Pinpoint the cell where the given text exists, returning its (X, Y) midpoint coordinate. 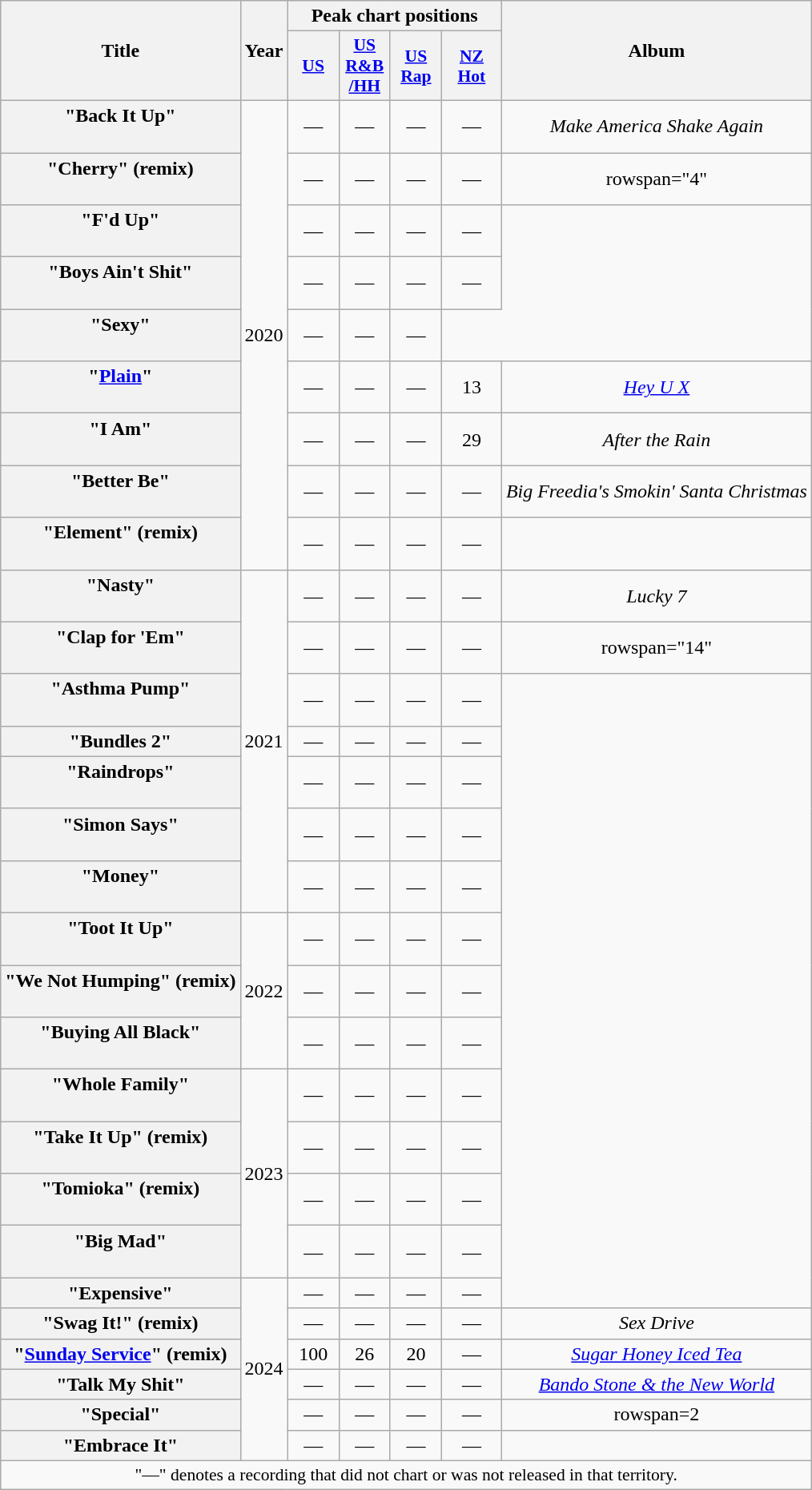
"I Am" (120, 439)
rowspan="4" (657, 178)
rowspan=2 (657, 1415)
20 (416, 1354)
NZHot (471, 66)
US (313, 66)
Peak chart positions (394, 16)
"Toot It Up" (120, 939)
"Raindrops" (120, 782)
Title (120, 51)
29 (471, 439)
Year (264, 51)
Album (657, 51)
"Back It Up" (120, 127)
Make America Shake Again (657, 127)
"Asthma Pump" (120, 700)
"Take It Up" (remix) (120, 1147)
"Expensive" (120, 1293)
USR&B/HH (364, 66)
"Special" (120, 1415)
"Sunday Service" (remix) (120, 1354)
"Better Be" (120, 492)
"Whole Family" (120, 1096)
"Sexy" (120, 335)
"Talk My Shit" (120, 1384)
"Tomioka" (remix) (120, 1200)
"Clap for 'Em" (120, 647)
2024 (264, 1369)
"Bundles 2" (120, 741)
"Plain" (120, 388)
2021 (264, 741)
"Element" (remix) (120, 543)
"We Not Humping" (remix) (120, 990)
2023 (264, 1174)
After the Rain (657, 439)
"Cherry" (remix) (120, 178)
"Nasty" (120, 596)
Hey U X (657, 388)
Lucky 7 (657, 596)
2020 (264, 335)
"Big Mad" (120, 1251)
"Simon Says" (120, 835)
Big Freedia's Smokin' Santa Christmas (657, 492)
Bando Stone & the New World (657, 1384)
rowspan="14" (657, 647)
USRap (416, 66)
"Buying All Black" (120, 1043)
"Embrace It" (120, 1445)
"Swag It!" (remix) (120, 1323)
2022 (264, 990)
26 (364, 1354)
"—" denotes a recording that did not chart or was not released in that territory. (407, 1475)
13 (471, 388)
"Boys Ain't Shit" (120, 284)
"F'd Up" (120, 231)
100 (313, 1354)
"Money" (120, 886)
Sugar Honey Iced Tea (657, 1354)
Sex Drive (657, 1323)
